Determine the [X, Y] coordinate at the center of the cell enclosing the given text.  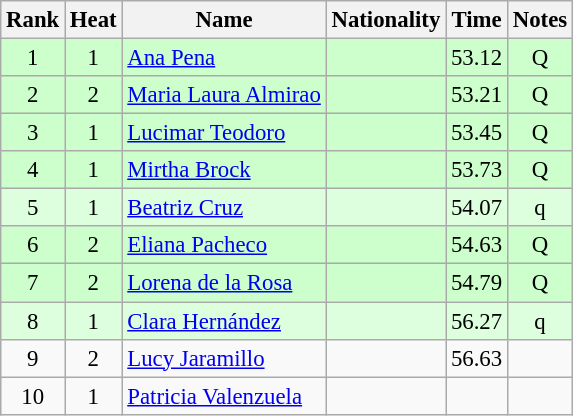
4 [33, 170]
Lucimar Teodoro [224, 133]
10 [33, 396]
9 [33, 358]
54.07 [477, 208]
Heat [94, 20]
54.79 [477, 283]
Lucy Jaramillo [224, 358]
Clara Hernández [224, 321]
53.73 [477, 170]
54.63 [477, 245]
Ana Pena [224, 58]
Lorena de la Rosa [224, 283]
Mirtha Brock [224, 170]
53.45 [477, 133]
3 [33, 133]
56.63 [477, 358]
Maria Laura Almirao [224, 95]
8 [33, 321]
53.12 [477, 58]
Name [224, 20]
6 [33, 245]
Nationality [386, 20]
7 [33, 283]
Notes [540, 20]
Beatriz Cruz [224, 208]
Eliana Pacheco [224, 245]
Time [477, 20]
53.21 [477, 95]
Rank [33, 20]
56.27 [477, 321]
5 [33, 208]
Patricia Valenzuela [224, 396]
